Return [x, y] of the center of cell containing provided text 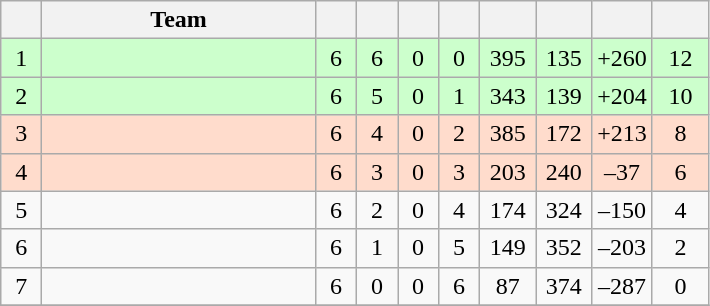
–150 [622, 210]
240 [564, 172]
–287 [622, 286]
+213 [622, 134]
385 [508, 134]
8 [680, 134]
149 [508, 248]
174 [508, 210]
10 [680, 96]
395 [508, 58]
+204 [622, 96]
7 [22, 286]
203 [508, 172]
172 [564, 134]
–203 [622, 248]
12 [680, 58]
Team [179, 20]
352 [564, 248]
87 [508, 286]
135 [564, 58]
374 [564, 286]
–37 [622, 172]
324 [564, 210]
343 [508, 96]
+260 [622, 58]
139 [564, 96]
